Scan for the cell matching the given text and deliver its [x, y] coordinate at center. 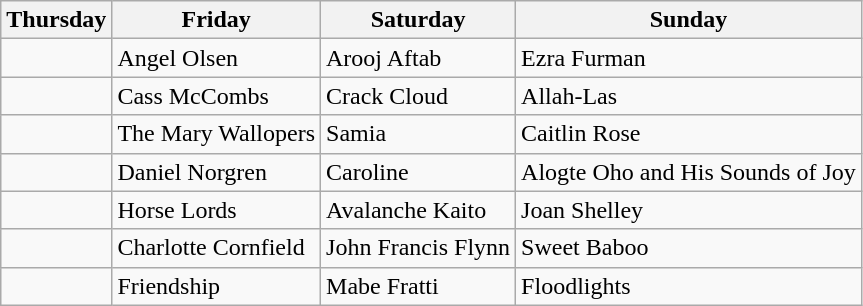
Sunday [689, 20]
Friendship [216, 286]
Saturday [418, 20]
Caitlin Rose [689, 134]
Friday [216, 20]
John Francis Flynn [418, 248]
Arooj Aftab [418, 58]
Avalanche Kaito [418, 210]
Floodlights [689, 286]
Angel Olsen [216, 58]
The Mary Wallopers [216, 134]
Crack Cloud [418, 96]
Joan Shelley [689, 210]
Allah-Las [689, 96]
Alogte Oho and His Sounds of Joy [689, 172]
Sweet Baboo [689, 248]
Caroline [418, 172]
Horse Lords [216, 210]
Thursday [56, 20]
Cass McCombs [216, 96]
Ezra Furman [689, 58]
Samia [418, 134]
Daniel Norgren [216, 172]
Charlotte Cornfield [216, 248]
Mabe Fratti [418, 286]
